Identify which cell holds the provided text, then report its (X, Y) central coordinate. 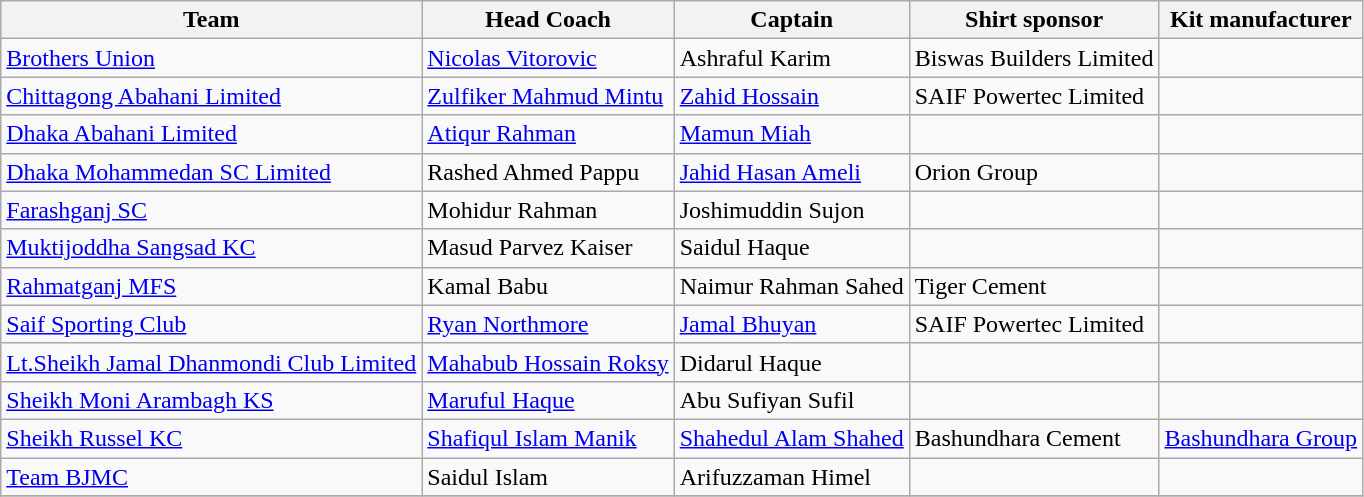
Head Coach (548, 20)
Naimur Rahman Sahed (792, 286)
Orion Group (1034, 172)
Dhaka Abahani Limited (212, 134)
Team (212, 20)
Captain (792, 20)
Atiqur Rahman (548, 134)
Shafiqul Islam Manik (548, 438)
Mamun Miah (792, 134)
Shahedul Alam Shahed (792, 438)
Zahid Hossain (792, 96)
Mahabub Hossain Roksy (548, 362)
Shirt sponsor (1034, 20)
Ashraful Karim (792, 58)
Saif Sporting Club (212, 324)
Team BJMC (212, 477)
Joshimuddin Sujon (792, 210)
Kit manufacturer (1261, 20)
Rashed Ahmed Pappu (548, 172)
Masud Parvez Kaiser (548, 248)
Saidul Haque (792, 248)
Saidul Islam (548, 477)
Tiger Cement (1034, 286)
Ryan Northmore (548, 324)
Bashundhara Cement (1034, 438)
Kamal Babu (548, 286)
Rahmatganj MFS (212, 286)
Dhaka Mohammedan SC Limited (212, 172)
Bashundhara Group (1261, 438)
Arifuzzaman Himel (792, 477)
Biswas Builders Limited (1034, 58)
Jahid Hasan Ameli (792, 172)
Abu Sufiyan Sufil (792, 400)
Jamal Bhuyan (792, 324)
Zulfiker Mahmud Mintu (548, 96)
Nicolas Vitorovic (548, 58)
Brothers Union (212, 58)
Farashganj SC (212, 210)
Chittagong Abahani Limited (212, 96)
Mohidur Rahman (548, 210)
Lt.Sheikh Jamal Dhanmondi Club Limited (212, 362)
Sheikh Moni Arambagh KS (212, 400)
Maruful Haque (548, 400)
Muktijoddha Sangsad KC (212, 248)
Sheikh Russel KC (212, 438)
Didarul Haque (792, 362)
